Output the (x, y) coordinate of the center of the cell containing the given text.  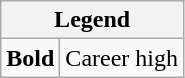
Career high (122, 58)
Bold (30, 58)
Legend (92, 20)
